Output the [X, Y] coordinate of the center of the cell containing the given text.  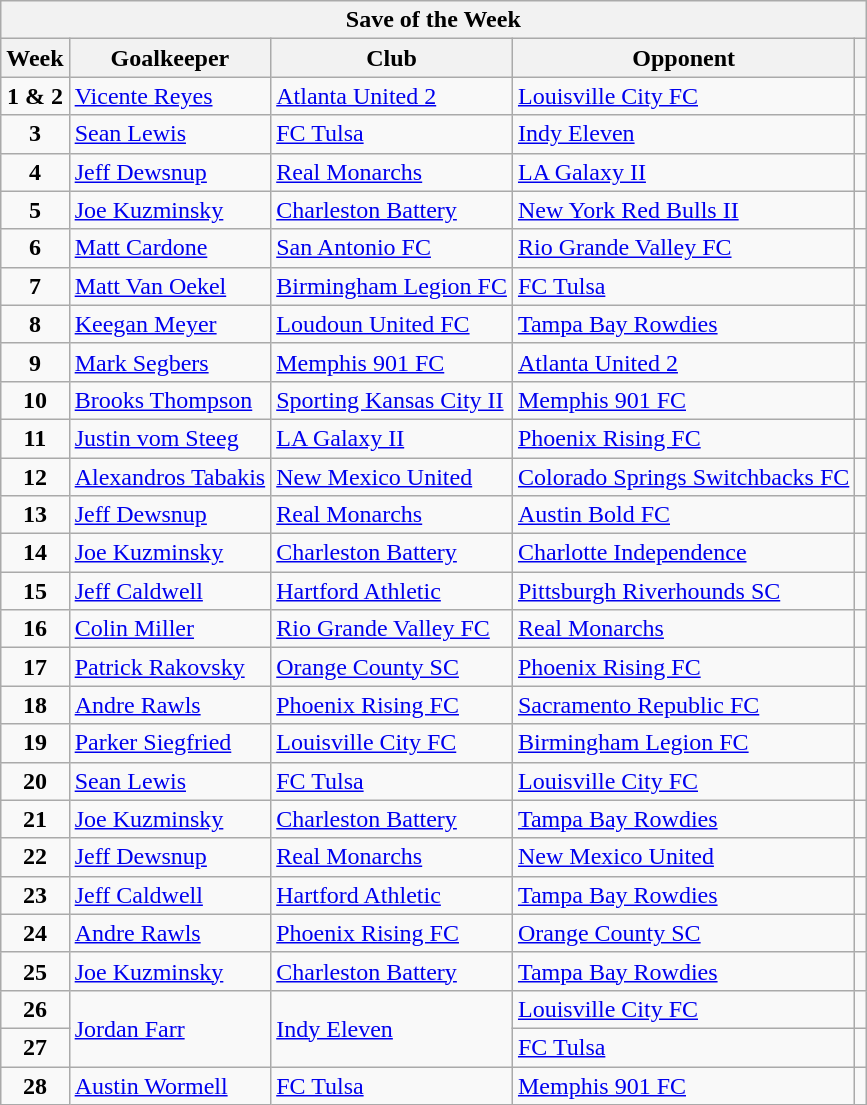
Jordan Farr [170, 1028]
17 [35, 667]
4 [35, 172]
23 [35, 895]
28 [35, 1085]
22 [35, 857]
21 [35, 819]
San Antonio FC [392, 248]
16 [35, 629]
12 [35, 477]
18 [35, 705]
Alexandros Tabakis [170, 477]
7 [35, 286]
19 [35, 743]
14 [35, 553]
8 [35, 324]
Justin vom Steeg [170, 438]
Matt Cardone [170, 248]
25 [35, 971]
Week [35, 58]
26 [35, 1009]
Save of the Week [434, 20]
6 [35, 248]
13 [35, 515]
Matt Van Oekel [170, 286]
Sporting Kansas City II [392, 400]
Opponent [683, 58]
Keegan Meyer [170, 324]
5 [35, 210]
11 [35, 438]
9 [35, 362]
Austin Bold FC [683, 515]
Club [392, 58]
Goalkeeper [170, 58]
Mark Segbers [170, 362]
27 [35, 1047]
Brooks Thompson [170, 400]
10 [35, 400]
Sacramento Republic FC [683, 705]
Colin Miller [170, 629]
24 [35, 933]
3 [35, 134]
New York Red Bulls II [683, 210]
Charlotte Independence [683, 553]
Austin Wormell [170, 1085]
20 [35, 781]
Vicente Reyes [170, 96]
15 [35, 591]
1 & 2 [35, 96]
Parker Siegfried [170, 743]
Colorado Springs Switchbacks FC [683, 477]
Pittsburgh Riverhounds SC [683, 591]
Loudoun United FC [392, 324]
Patrick Rakovsky [170, 667]
